Provide the [x, y] coordinate of the cell's center where the given text is located.  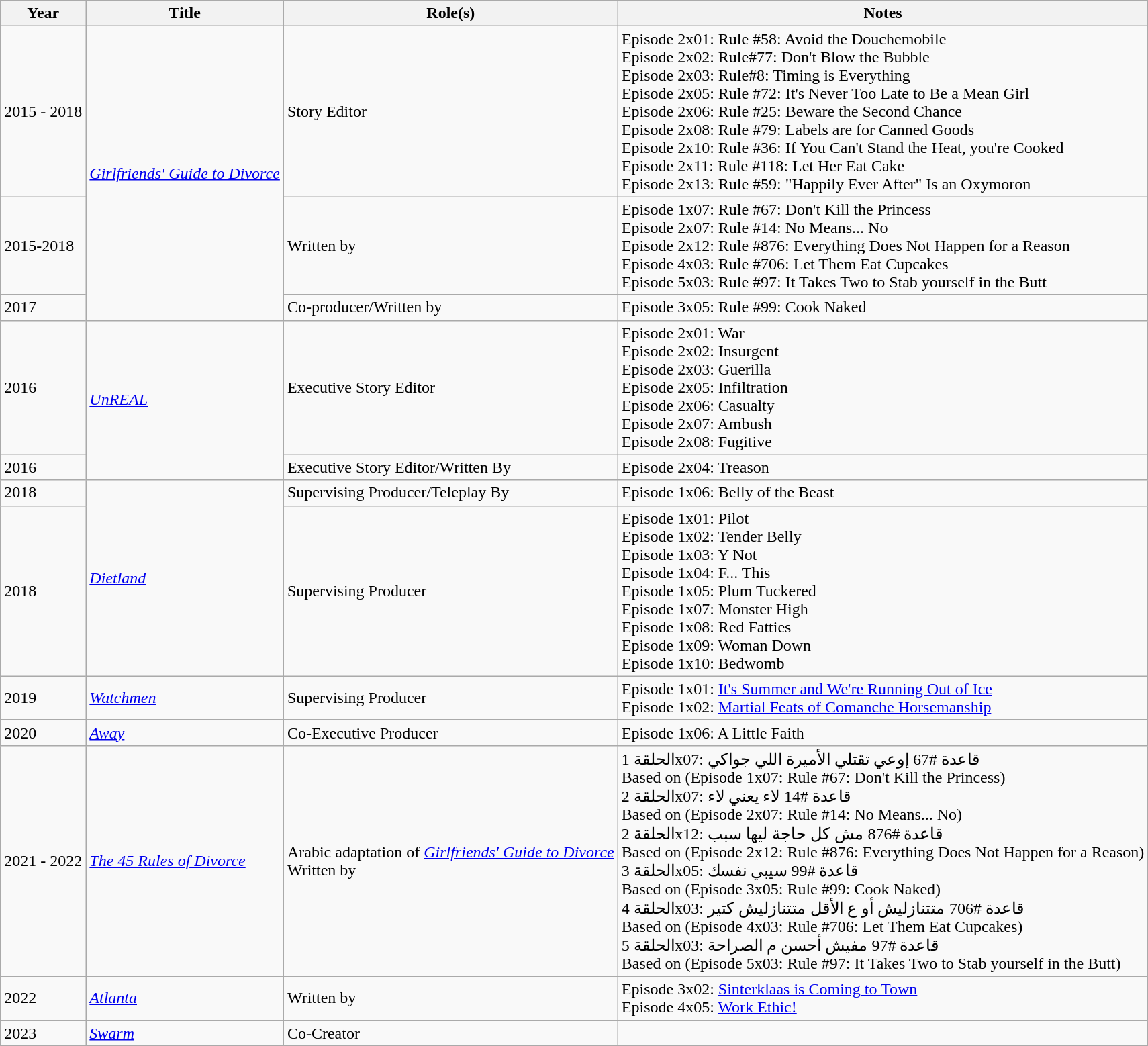
Episode 3x05: Rule #99: Cook Naked [883, 307]
2022 [43, 998]
Episode 1x06: Belly of the Beast [883, 493]
Arabic adaptation of Girlfriends' Guide to Divorce Written by [450, 861]
Episode 3x02: Sinterklaas is Coming to TownEpisode 4x05: Work Ethic! [883, 998]
UnREAL [185, 400]
Title [185, 13]
Swarm [185, 1033]
Executive Story Editor/Written By [450, 467]
Watchmen [185, 698]
2020 [43, 732]
2015-2018 [43, 246]
Dietland [185, 578]
Girlfriends' Guide to Divorce [185, 173]
Co-producer/Written by [450, 307]
2015 - 2018 [43, 111]
Co-Creator [450, 1033]
Away [185, 732]
Atlanta [185, 998]
Co-Executive Producer [450, 732]
2019 [43, 698]
Supervising Producer/Teleplay By [450, 493]
Story Editor [450, 111]
Year [43, 13]
The 45 Rules of Divorce [185, 861]
Role(s) [450, 13]
2017 [43, 307]
2021 - 2022 [43, 861]
Episode 1x01: It's Summer and We're Running Out of IceEpisode 1x02: Martial Feats of Comanche Horsemanship [883, 698]
Episode 2x04: Treason [883, 467]
Executive Story Editor [450, 387]
Episode 1x06: A Little Faith [883, 732]
2023 [43, 1033]
Notes [883, 13]
